Extract the (X, Y) coordinate from the center of the cell holding the provided text.  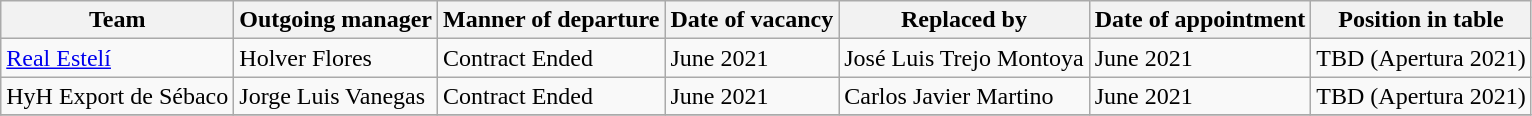
Position in table (1421, 20)
Replaced by (964, 20)
Outgoing manager (336, 20)
Team (118, 20)
Date of vacancy (752, 20)
José Luis Trejo Montoya (964, 58)
Date of appointment (1200, 20)
Jorge Luis Vanegas (336, 96)
Manner of departure (552, 20)
HyH Export de Sébaco (118, 96)
Holver Flores (336, 58)
Carlos Javier Martino (964, 96)
Real Estelí (118, 58)
